From the cell containing the given text, extract its center point as [X, Y] coordinate. 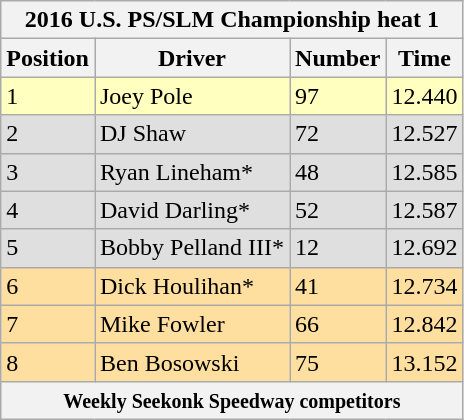
12.527 [424, 134]
12.692 [424, 248]
David Darling* [192, 210]
Driver [192, 58]
Weekly Seekonk Speedway competitors [232, 400]
3 [48, 172]
41 [338, 286]
12.587 [424, 210]
DJ Shaw [192, 134]
12.585 [424, 172]
12.734 [424, 286]
Number [338, 58]
12 [338, 248]
75 [338, 362]
Joey Pole [192, 96]
8 [48, 362]
7 [48, 324]
72 [338, 134]
48 [338, 172]
Time [424, 58]
Mike Fowler [192, 324]
12.440 [424, 96]
2 [48, 134]
6 [48, 286]
Bobby Pelland III* [192, 248]
52 [338, 210]
12.842 [424, 324]
4 [48, 210]
66 [338, 324]
97 [338, 96]
Ben Bosowski [192, 362]
5 [48, 248]
Position [48, 58]
1 [48, 96]
Ryan Lineham* [192, 172]
13.152 [424, 362]
2016 U.S. PS/SLM Championship heat 1 [232, 20]
Dick Houlihan* [192, 286]
